Pinpoint the cell where the given text exists, returning its [x, y] midpoint coordinate. 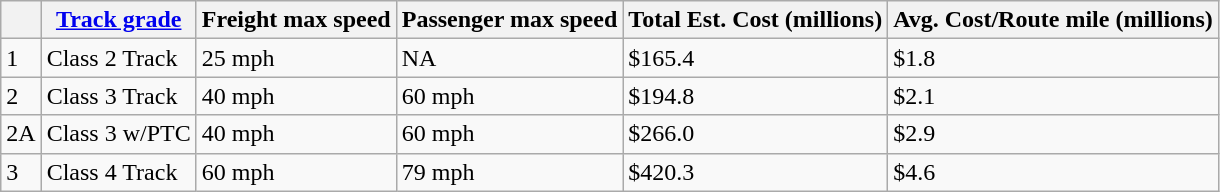
Track grade [118, 20]
Class 3 w/PTC [118, 134]
2A [21, 134]
Freight max speed [296, 20]
$2.1 [1054, 96]
1 [21, 58]
79 mph [510, 172]
25 mph [296, 58]
$194.8 [756, 96]
2 [21, 96]
Class 4 Track [118, 172]
$2.9 [1054, 134]
Total Est. Cost (millions) [756, 20]
Avg. Cost/Route mile (millions) [1054, 20]
NA [510, 58]
$1.8 [1054, 58]
$420.3 [756, 172]
$266.0 [756, 134]
Class 2 Track [118, 58]
$4.6 [1054, 172]
Class 3 Track [118, 96]
$165.4 [756, 58]
3 [21, 172]
Passenger max speed [510, 20]
